Provide the [X, Y] coordinate of the cell's center where the given text is located.  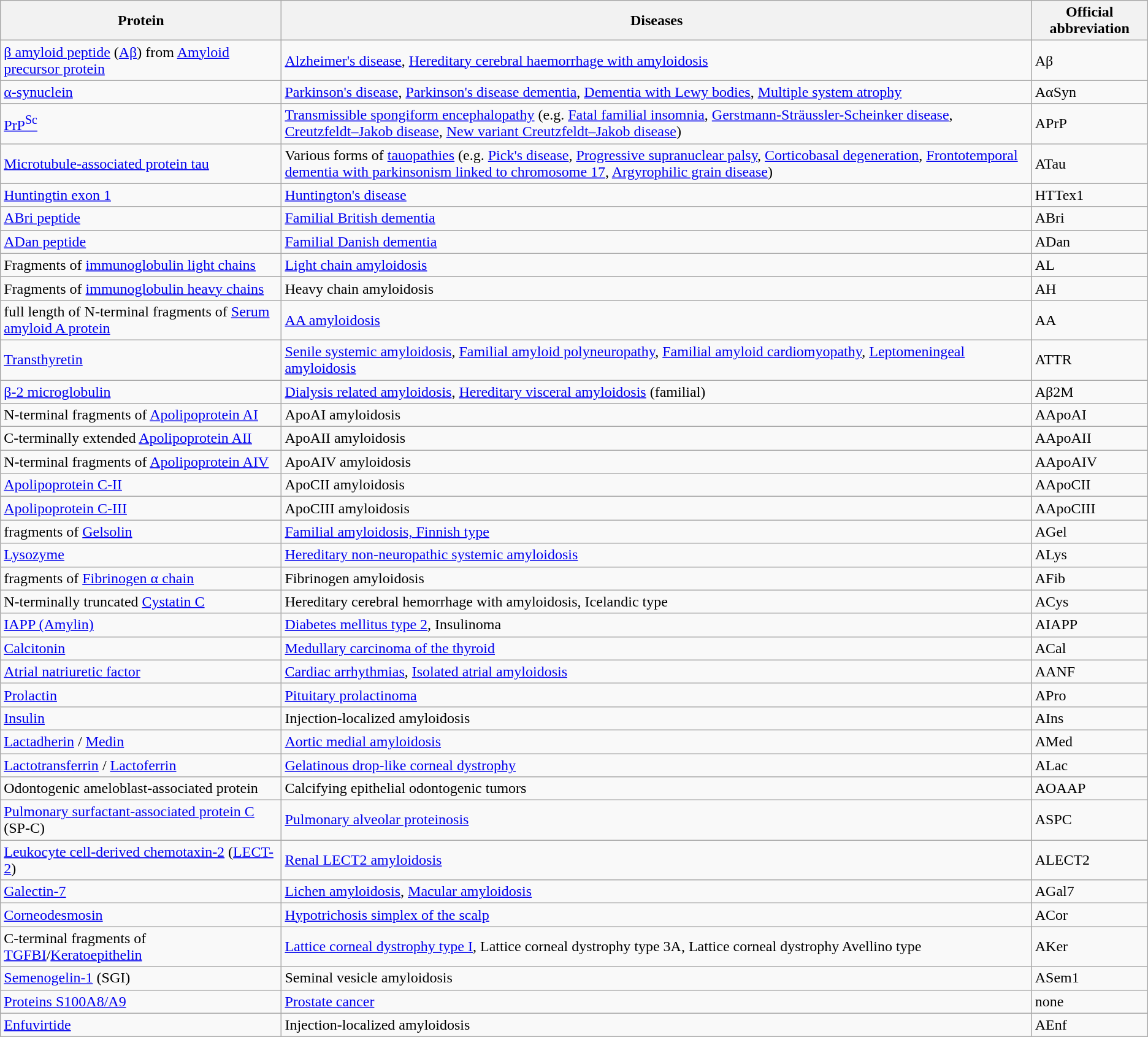
Cardiac arrhythmias, Isolated atrial amyloidosis [656, 672]
Familial amyloidosis, Finnish type [656, 532]
IAPP (Amylin) [141, 625]
Galectin-7 [141, 892]
ATTR [1089, 359]
Lactadherin / Medin [141, 741]
β amyloid peptide (Aβ) from Amyloid precursor protein [141, 60]
Renal LECT2 amyloidosis [656, 860]
Microtubule-associated protein tau [141, 163]
Pulmonary alveolar proteinosis [656, 821]
Atrial natriuretic factor [141, 672]
AA amyloidosis [656, 320]
AApoAII [1089, 438]
ACor [1089, 915]
APro [1089, 695]
Prostate cancer [656, 1001]
Lattice corneal dystrophy type I, Lattice corneal dystrophy type 3A, Lattice corneal dystrophy Avellino type [656, 947]
ASem1 [1089, 978]
APrP [1089, 124]
ALac [1089, 765]
Apolipoprotein C-II [141, 485]
fragments of Gelsolin [141, 532]
ADan peptide [141, 242]
Alzheimer's disease, Hereditary cerebral haemorrhage with amyloidosis [656, 60]
Aβ [1089, 60]
Fibrinogen amyloidosis [656, 578]
AApoCII [1089, 485]
Dialysis related amyloidosis, Hereditary visceral amyloidosis (familial) [656, 392]
Pulmonary surfactant-associated protein C (SP-C) [141, 821]
none [1089, 1001]
Transthyretin [141, 359]
ApoCIII amyloidosis [656, 508]
Fragments of immunoglobulin heavy chains [141, 288]
fragments of Fibrinogen α chain [141, 578]
Hypotrichosis simplex of the scalp [656, 915]
AApoAI [1089, 415]
Gelatinous drop-like corneal dystrophy [656, 765]
Calcitonin [141, 648]
Odontogenic ameloblast-associated protein [141, 789]
AIns [1089, 718]
AGel [1089, 532]
Diseases [656, 21]
N-terminal fragments of Apolipoprotein AI [141, 415]
Huntingtin exon 1 [141, 195]
ALys [1089, 555]
ATau [1089, 163]
Official abbreviation [1089, 21]
Protein [141, 21]
Familial British dementia [656, 218]
N-terminally truncated Cystatin C [141, 602]
AL [1089, 265]
Light chain amyloidosis [656, 265]
Heavy chain amyloidosis [656, 288]
Pituitary prolactinoma [656, 695]
β-2 microglobulin [141, 392]
ApoAII amyloidosis [656, 438]
ApoCII amyloidosis [656, 485]
Aortic medial amyloidosis [656, 741]
Insulin [141, 718]
Huntington's disease [656, 195]
Senile systemic amyloidosis, Familial amyloid polyneuropathy, Familial amyloid cardiomyopathy, Leptomeningeal amyloidosis [656, 359]
AGal7 [1089, 892]
ApoAI amyloidosis [656, 415]
full length of N-terminal fragments of Serum amyloid A protein [141, 320]
Calcifying epithelial odontogenic tumors [656, 789]
PrPSc [141, 124]
Prolactin [141, 695]
Lysozyme [141, 555]
ACys [1089, 602]
Hereditary cerebral hemorrhage with amyloidosis, Icelandic type [656, 602]
ADan [1089, 242]
AH [1089, 288]
Leukocyte cell-derived chemotaxin-2 (LECT-2) [141, 860]
Lichen amyloidosis, Macular amyloidosis [656, 892]
AIAPP [1089, 625]
AOAAP [1089, 789]
AαSyn [1089, 92]
AApoAIV [1089, 462]
Enfuvirtide [141, 1025]
AMed [1089, 741]
Seminal vesicle amyloidosis [656, 978]
ApoAIV amyloidosis [656, 462]
C-terminal fragments of TGFBI/Keratoepithelin [141, 947]
Aβ2M [1089, 392]
Medullary carcinoma of the thyroid [656, 648]
ASPC [1089, 821]
C-terminally extended Apolipoprotein AII [141, 438]
Fragments of immunoglobulin light chains [141, 265]
AApoCIII [1089, 508]
HTTex1 [1089, 195]
Semenogelin-1 (SGI) [141, 978]
AANF [1089, 672]
Parkinson's disease, Parkinson's disease dementia, Dementia with Lewy bodies, Multiple system atrophy [656, 92]
Apolipoprotein C-III [141, 508]
AEnf [1089, 1025]
Hereditary non-neuropathic systemic amyloidosis [656, 555]
Lactotransferrin / Lactoferrin [141, 765]
ACal [1089, 648]
Proteins S100A8/A9 [141, 1001]
ALECT2 [1089, 860]
ABri peptide [141, 218]
Familial Danish dementia [656, 242]
Corneodesmosin [141, 915]
N-terminal fragments of Apolipoprotein AIV [141, 462]
AFib [1089, 578]
AKer [1089, 947]
Diabetes mellitus type 2, Insulinoma [656, 625]
ABri [1089, 218]
AA [1089, 320]
α-synuclein [141, 92]
